Capture the cell that displays the provided text and extract its [x, y] central coordinate. 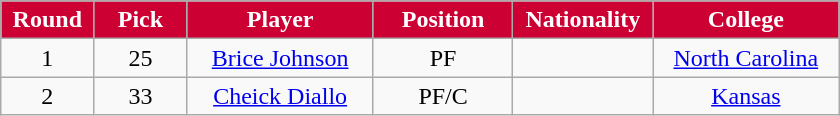
2 [48, 96]
Position [443, 20]
Pick [140, 20]
1 [48, 58]
Nationality [583, 20]
Cheick Diallo [280, 96]
College [746, 20]
33 [140, 96]
North Carolina [746, 58]
25 [140, 58]
Kansas [746, 96]
Round [48, 20]
Brice Johnson [280, 58]
PF [443, 58]
Player [280, 20]
PF/C [443, 96]
